Output the (x, y) coordinate of the center of the cell containing the given text.  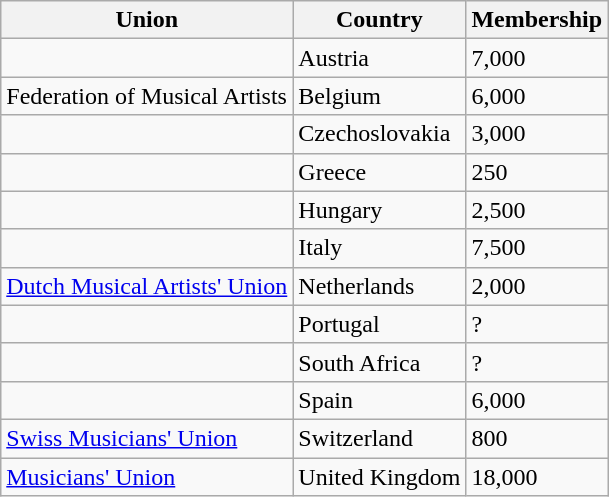
Swiss Musicians' Union (147, 438)
Spain (380, 400)
Federation of Musical Artists (147, 96)
United Kingdom (380, 477)
Netherlands (380, 286)
Greece (380, 172)
7,000 (537, 58)
Portugal (380, 324)
Musicians' Union (147, 477)
Switzerland (380, 438)
7,500 (537, 248)
Membership (537, 20)
Belgium (380, 96)
3,000 (537, 134)
South Africa (380, 362)
250 (537, 172)
2,000 (537, 286)
Dutch Musical Artists' Union (147, 286)
Union (147, 20)
Italy (380, 248)
18,000 (537, 477)
2,500 (537, 210)
Country (380, 20)
Austria (380, 58)
Hungary (380, 210)
800 (537, 438)
Czechoslovakia (380, 134)
